Detect which cell encompasses the target text, then output its (x, y) center coordinate. 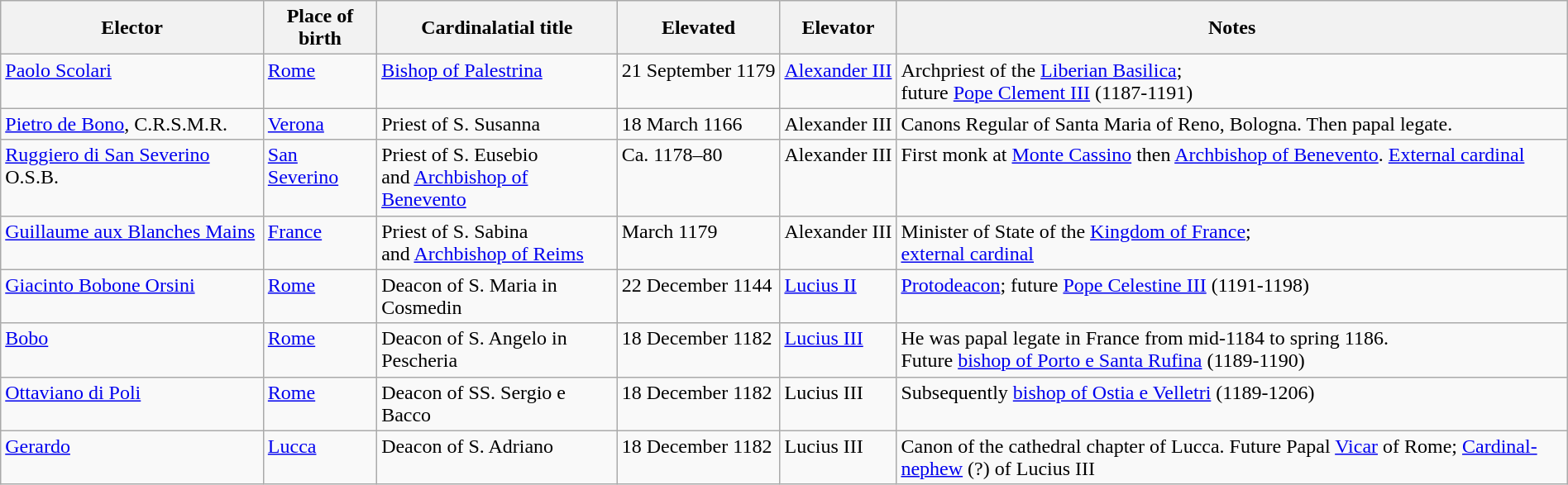
Minister of State of the Kingdom of France;external cardinal (1232, 243)
Ruggiero di San Severino O.S.B. (132, 178)
Cardinalatial title (498, 28)
First monk at Monte Cassino then Archbishop of Benevento. External cardinal (1232, 178)
Deacon of SS. Sergio e Bacco (498, 403)
Place of birth (319, 28)
Subsequently bishop of Ostia e Velletri (1189-1206) (1232, 403)
Elevated (698, 28)
Deacon of S. Adriano (498, 458)
Lucius II (839, 296)
Ca. 1178–80 (698, 178)
He was papal legate in France from mid-1184 to spring 1186.Future bishop of Porto e Santa Rufina (1189-1190) (1232, 350)
Archpriest of the Liberian Basilica;future Pope Clement III (1187-1191) (1232, 81)
Pietro de Bono, C.R.S.M.R. (132, 124)
21 September 1179 (698, 81)
Canons Regular of Santa Maria of Reno, Bologna. Then papal legate. (1232, 124)
Verona (319, 124)
Guillaume aux Blanches Mains (132, 243)
Ottaviano di Poli (132, 403)
France (319, 243)
San Severino (319, 178)
Deacon of S. Maria in Cosmedin (498, 296)
Elevator (839, 28)
Priest of S. Eusebio and Archbishop of Benevento (498, 178)
Deacon of S. Angelo in Pescheria (498, 350)
18 March 1166 (698, 124)
Lucca (319, 458)
Elector (132, 28)
Notes (1232, 28)
22 December 1144 (698, 296)
Bishop of Palestrina (498, 81)
Protodeacon; future Pope Celestine III (1191-1198) (1232, 296)
Priest of S. Susanna (498, 124)
Canon of the cathedral chapter of Lucca. Future Papal Vicar of Rome; Cardinal-nephew (?) of Lucius III (1232, 458)
Priest of S. Sabina and Archbishop of Reims (498, 243)
Bobo (132, 350)
Gerardo (132, 458)
Giacinto Bobone Orsini (132, 296)
March 1179 (698, 243)
Paolo Scolari (132, 81)
